Locate the cell with the specified text and output its (X, Y) center coordinate. 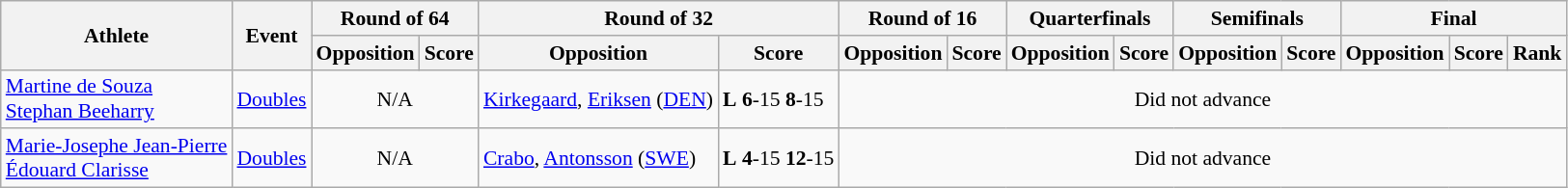
Round of 16 (922, 18)
Martine de SouzaStephan Beeharry (117, 98)
Kirkegaard, Eriksen (DEN) (598, 98)
Rank (1538, 53)
Crabo, Antonsson (SWE) (598, 158)
Round of 64 (396, 18)
Event (271, 35)
Athlete (117, 35)
Round of 32 (658, 18)
Semifinals (1256, 18)
Quarterfinals (1090, 18)
L 4-15 12-15 (778, 158)
Final (1454, 18)
Marie-Josephe Jean-PierreÉdouard Clarisse (117, 158)
L 6-15 8-15 (778, 98)
